Search for the cell housing the specified text and yield its (x, y) center coordinate. 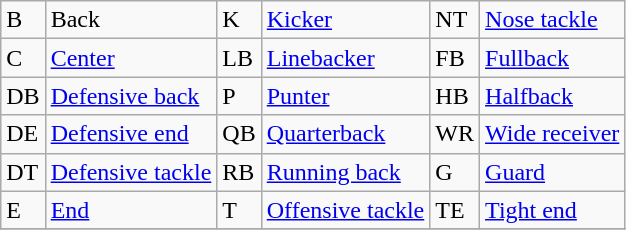
Guard (552, 172)
Center (131, 58)
G (455, 172)
DE (23, 134)
C (23, 58)
B (23, 20)
End (131, 210)
Halfback (552, 96)
Punter (346, 96)
Nose tackle (552, 20)
Defensive tackle (131, 172)
TE (455, 210)
E (23, 210)
Kicker (346, 20)
Fullback (552, 58)
QB (239, 134)
Offensive tackle (346, 210)
NT (455, 20)
LB (239, 58)
Running back (346, 172)
DB (23, 96)
T (239, 210)
K (239, 20)
Back (131, 20)
Tight end (552, 210)
Defensive back (131, 96)
HB (455, 96)
Quarterback (346, 134)
FB (455, 58)
RB (239, 172)
Linebacker (346, 58)
Defensive end (131, 134)
Wide receiver (552, 134)
WR (455, 134)
P (239, 96)
DT (23, 172)
